Determine the (x, y) coordinate at the center of the cell enclosing the given text.  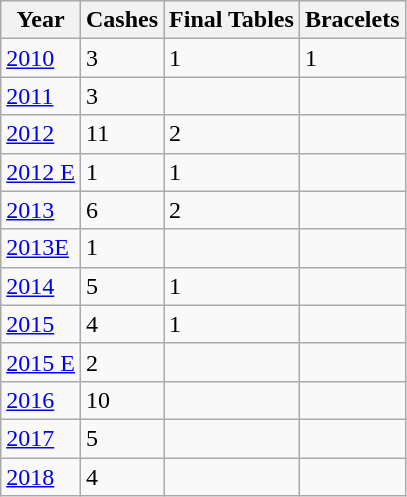
2013E (41, 248)
2015 E (41, 362)
Bracelets (352, 20)
2018 (41, 477)
2011 (41, 96)
6 (122, 210)
2017 (41, 438)
2012 (41, 134)
Cashes (122, 20)
2016 (41, 400)
10 (122, 400)
2014 (41, 286)
Year (41, 20)
Final Tables (232, 20)
2013 (41, 210)
2012 E (41, 172)
2015 (41, 324)
2010 (41, 58)
11 (122, 134)
